Return [X, Y] of the center of cell containing provided text 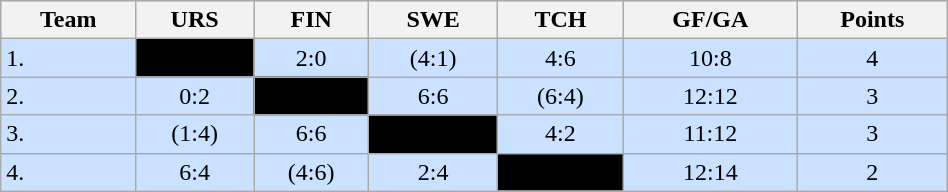
URS [195, 20]
2. [68, 96]
(4:6) [312, 172]
12:12 [710, 96]
GF/GA [710, 20]
1. [68, 58]
0:2 [195, 96]
4:6 [560, 58]
(4:1) [434, 58]
2:4 [434, 172]
3. [68, 134]
Points [872, 20]
(6:4) [560, 96]
(1:4) [195, 134]
2:0 [312, 58]
SWE [434, 20]
4 [872, 58]
FIN [312, 20]
6:4 [195, 172]
Team [68, 20]
12:14 [710, 172]
11:12 [710, 134]
TCH [560, 20]
4:2 [560, 134]
2 [872, 172]
10:8 [710, 58]
4. [68, 172]
